Provide the (x, y) coordinate of the cell's center where the given text is located.  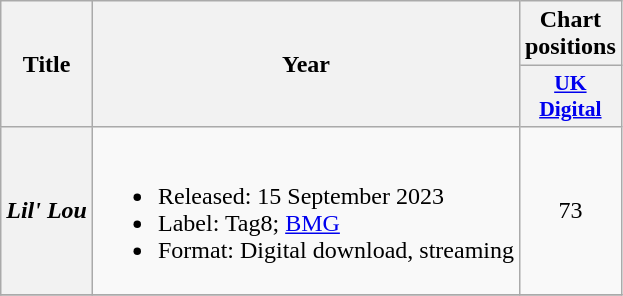
Released: 15 September 2023Label: Tag8; BMGFormat: Digital download, streaming (306, 210)
Year (306, 64)
UK Digital (570, 96)
Title (47, 64)
Lil' Lou (47, 210)
73 (570, 210)
Chart positions (570, 34)
